Pinpoint the cell where the given text exists, returning its [x, y] midpoint coordinate. 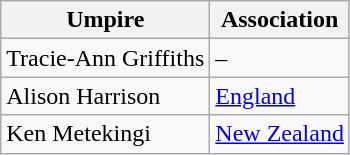
Tracie-Ann Griffiths [106, 58]
– [280, 58]
Umpire [106, 20]
Association [280, 20]
Alison Harrison [106, 96]
Ken Metekingi [106, 134]
England [280, 96]
New Zealand [280, 134]
